Return the [x, y] coordinate for the center point of the cell that contains the specified text.  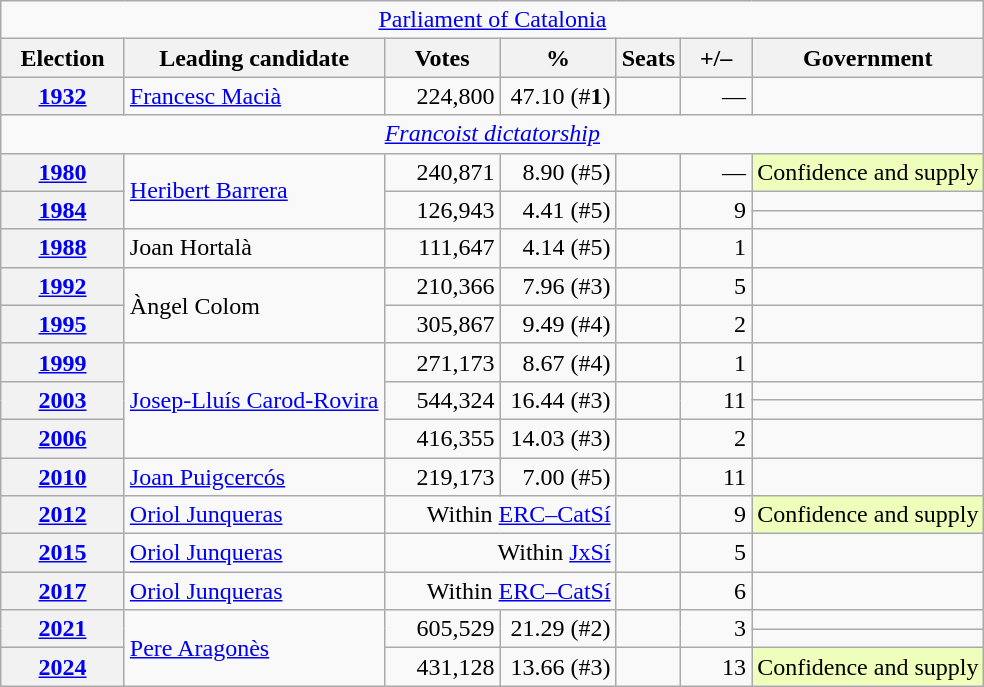
2015 [63, 553]
8.90 (#5) [558, 172]
16.44 (#3) [558, 400]
111,647 [442, 248]
1980 [63, 172]
Votes [442, 58]
Àngel Colom [254, 305]
219,173 [442, 477]
2021 [63, 629]
544,324 [442, 400]
2010 [63, 477]
Francoist dictatorship [492, 134]
Within JxSí [500, 553]
2024 [63, 667]
% [558, 58]
Josep-Lluís Carod-Rovira [254, 400]
+/– [716, 58]
126,943 [442, 210]
1999 [63, 362]
1984 [63, 210]
3 [716, 629]
431,128 [442, 667]
6 [716, 591]
224,800 [442, 96]
Parliament of Catalonia [492, 20]
416,355 [442, 438]
Leading candidate [254, 58]
2003 [63, 400]
240,871 [442, 172]
Joan Hortalà [254, 248]
Heribert Barrera [254, 191]
Election [63, 58]
305,867 [442, 324]
4.41 (#5) [558, 210]
2012 [63, 515]
21.29 (#2) [558, 629]
Francesc Macià [254, 96]
210,366 [442, 286]
7.96 (#3) [558, 286]
1995 [63, 324]
1932 [63, 96]
1988 [63, 248]
271,173 [442, 362]
Pere Aragonès [254, 648]
Seats [648, 58]
2006 [63, 438]
Joan Puigcercós [254, 477]
1992 [63, 286]
2017 [63, 591]
47.10 (#1) [558, 96]
14.03 (#3) [558, 438]
605,529 [442, 629]
Government [868, 58]
13 [716, 667]
9.49 (#4) [558, 324]
8.67 (#4) [558, 362]
13.66 (#3) [558, 667]
4.14 (#5) [558, 248]
7.00 (#5) [558, 477]
